Capture the cell that displays the provided text and extract its (X, Y) central coordinate. 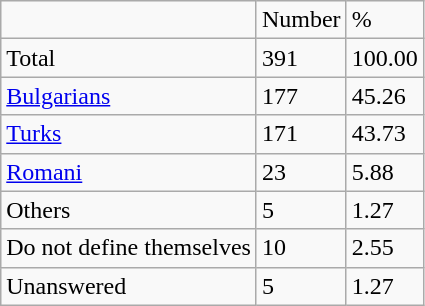
177 (301, 96)
Turks (129, 134)
Total (129, 58)
2.55 (384, 248)
% (384, 20)
5.88 (384, 172)
391 (301, 58)
Bulgarians (129, 96)
Others (129, 210)
10 (301, 248)
100.00 (384, 58)
Do not define themselves (129, 248)
43.73 (384, 134)
171 (301, 134)
Number (301, 20)
45.26 (384, 96)
23 (301, 172)
Unanswered (129, 286)
Romani (129, 172)
